From the cell containing the given text, extract its center point as (X, Y) coordinate. 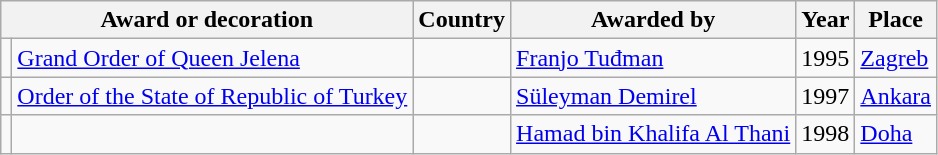
Place (896, 20)
Award or decoration (207, 20)
Grand Order of Queen Jelena (212, 58)
1997 (826, 96)
Franjo Tuđman (654, 58)
1998 (826, 134)
Ankara (896, 96)
1995 (826, 58)
Order of the State of Republic of Turkey (212, 96)
Country (462, 20)
Zagreb (896, 58)
Awarded by (654, 20)
Hamad bin Khalifa Al Thani (654, 134)
Year (826, 20)
Süleyman Demirel (654, 96)
Doha (896, 134)
